For the text-containing cell, return its midpoint in (x, y) coordinate format. 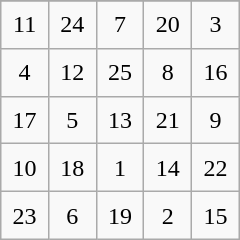
9 (216, 120)
22 (216, 168)
24 (72, 25)
19 (120, 216)
23 (25, 216)
25 (120, 72)
16 (216, 72)
8 (168, 72)
2 (168, 216)
4 (25, 72)
21 (168, 120)
5 (72, 120)
1 (120, 168)
6 (72, 216)
20 (168, 25)
18 (72, 168)
13 (120, 120)
14 (168, 168)
15 (216, 216)
10 (25, 168)
11 (25, 25)
7 (120, 25)
12 (72, 72)
3 (216, 25)
17 (25, 120)
